Determine the [X, Y] coordinate at the center of the cell enclosing the given text.  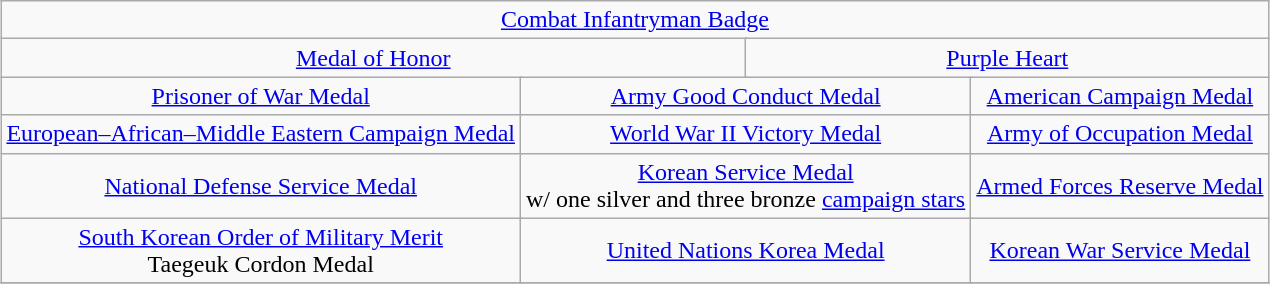
National Defense Service Medal [261, 186]
Army Good Conduct Medal [745, 96]
Medal of Honor [374, 58]
Korean Service Medalw/ one silver and three bronze campaign stars [745, 186]
American Campaign Medal [1120, 96]
South Korean Order of Military MeritTaegeuk Cordon Medal [261, 250]
Korean War Service Medal [1120, 250]
Prisoner of War Medal [261, 96]
United Nations Korea Medal [745, 250]
Army of Occupation Medal [1120, 134]
European–African–Middle Eastern Campaign Medal [261, 134]
World War II Victory Medal [745, 134]
Combat Infantryman Badge [635, 20]
Purple Heart [1008, 58]
Armed Forces Reserve Medal [1120, 186]
